Detect which cell encompasses the target text, then output its (x, y) center coordinate. 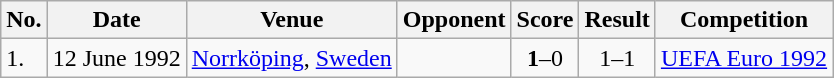
1–0 (545, 58)
12 June 1992 (116, 58)
Result (617, 20)
1–1 (617, 58)
UEFA Euro 1992 (744, 58)
Venue (292, 20)
Date (116, 20)
No. (24, 20)
1. (24, 58)
Opponent (454, 20)
Norrköping, Sweden (292, 58)
Competition (744, 20)
Score (545, 20)
